Pinpoint the cell where the given text exists, returning its (X, Y) midpoint coordinate. 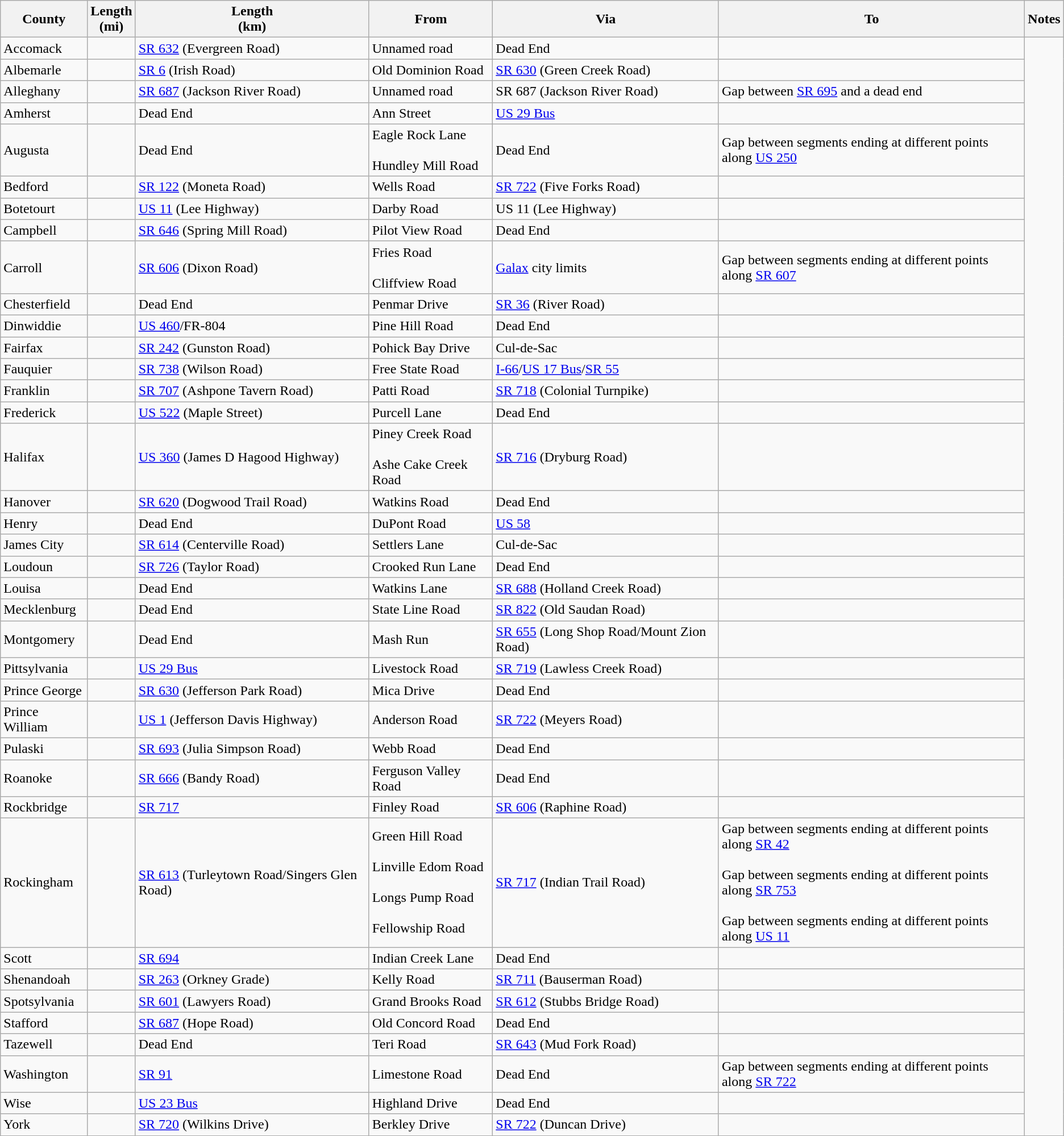
SR 694 (252, 958)
Washington (44, 1074)
SR 643 (Mud Fork Road) (606, 1045)
Prince George (44, 690)
SR 720 (Wilkins Drive) (252, 1125)
Rockingham (44, 883)
SR 655 (Long Shop Road/Mount Zion Road) (606, 639)
Via (606, 19)
Galax city limits (606, 267)
SR 630 (Green Creek Road) (606, 70)
Livestock Road (431, 668)
Highland Drive (431, 1103)
Scott (44, 958)
Pittsylvania (44, 668)
Fairfax (44, 347)
US 360 (James D Hagood Highway) (252, 457)
SR 606 (Raphine Road) (606, 808)
Watkins Lane (431, 588)
SR 716 (Dryburg Road) (606, 457)
I-66/US 17 Bus/SR 55 (606, 369)
Gap between segments ending at different points along SR 722 (871, 1074)
Mash Run (431, 639)
Gap between segments ending at different points along US 250 (871, 150)
Franklin (44, 391)
SR 718 (Colonial Turnpike) (606, 391)
SR 717 (252, 808)
SR 726 (Taylor Road) (252, 567)
SR 688 (Holland Creek Road) (606, 588)
SR 612 (Stubbs Bridge Road) (606, 1001)
US 1 (Jefferson Davis Highway) (252, 719)
Berkley Drive (431, 1125)
Spotsylvania (44, 1001)
Darby Road (431, 209)
Notes (1044, 19)
Stafford (44, 1023)
Eagle Rock LaneHundley Mill Road (431, 150)
Length(mi) (111, 19)
SR 632 (Evergreen Road) (252, 48)
Finley Road (431, 808)
Old Dominion Road (431, 70)
Accomack (44, 48)
Prince William (44, 719)
US 522 (Maple Street) (252, 413)
SR 606 (Dixon Road) (252, 267)
County (44, 19)
Mica Drive (431, 690)
SR 614 (Centerville Road) (252, 545)
SR 666 (Bandy Road) (252, 777)
Shenandoah (44, 980)
Loudoun (44, 567)
SR 717 (Indian Trail Road) (606, 883)
SR 620 (Dogwood Trail Road) (252, 502)
Bedford (44, 187)
Ferguson Valley Road (431, 777)
Campbell (44, 230)
Grand Brooks Road (431, 1001)
Hanover (44, 502)
Limestone Road (431, 1074)
Dinwiddie (44, 326)
Alleghany (44, 91)
Ann Street (431, 113)
Old Concord Road (431, 1023)
Montgomery (44, 639)
SR 822 (Old Saudan Road) (606, 610)
Halifax (44, 457)
DuPont Road (431, 523)
Watkins Road (431, 502)
Fries RoadCliffview Road (431, 267)
SR 722 (Meyers Road) (606, 719)
Gap between SR 695 and a dead end (871, 91)
Botetourt (44, 209)
Frederick (44, 413)
Amherst (44, 113)
Rockbridge (44, 808)
To (871, 19)
SR 36 (River Road) (606, 304)
US 460/FR-804 (252, 326)
Indian Creek Lane (431, 958)
Louisa (44, 588)
York (44, 1125)
Albemarle (44, 70)
SR 91 (252, 1074)
SR 738 (Wilson Road) (252, 369)
Crooked Run Lane (431, 567)
SR 693 (Julia Simpson Road) (252, 748)
Settlers Lane (431, 545)
SR 601 (Lawyers Road) (252, 1001)
Wise (44, 1103)
Fauquier (44, 369)
SR 6 (Irish Road) (252, 70)
Purcell Lane (431, 413)
SR 242 (Gunston Road) (252, 347)
SR 263 (Orkney Grade) (252, 980)
Anderson Road (431, 719)
SR 722 (Duncan Drive) (606, 1125)
SR 719 (Lawless Creek Road) (606, 668)
Mecklenburg (44, 610)
Free State Road (431, 369)
SR 630 (Jefferson Park Road) (252, 690)
Gap between segments ending at different points along SR 607 (871, 267)
Pilot View Road (431, 230)
Augusta (44, 150)
Roanoke (44, 777)
Tazewell (44, 1045)
State Line Road (431, 610)
Henry (44, 523)
US 58 (606, 523)
James City (44, 545)
SR 687 (Hope Road) (252, 1023)
Chesterfield (44, 304)
Carroll (44, 267)
SR 707 (Ashpone Tavern Road) (252, 391)
SR 711 (Bauserman Road) (606, 980)
Wells Road (431, 187)
US 23 Bus (252, 1103)
Patti Road (431, 391)
SR 722 (Five Forks Road) (606, 187)
Pine Hill Road (431, 326)
From (431, 19)
Piney Creek RoadAshe Cake Creek Road (431, 457)
Teri Road (431, 1045)
Penmar Drive (431, 304)
Pohick Bay Drive (431, 347)
Webb Road (431, 748)
Kelly Road (431, 980)
SR 613 (Turleytown Road/Singers Glen Road) (252, 883)
SR 122 (Moneta Road) (252, 187)
Green Hill RoadLinville Edom RoadLongs Pump RoadFellowship Road (431, 883)
Length(km) (252, 19)
Pulaski (44, 748)
SR 646 (Spring Mill Road) (252, 230)
